Pinpoint the cell where the given text exists, returning its [X, Y] midpoint coordinate. 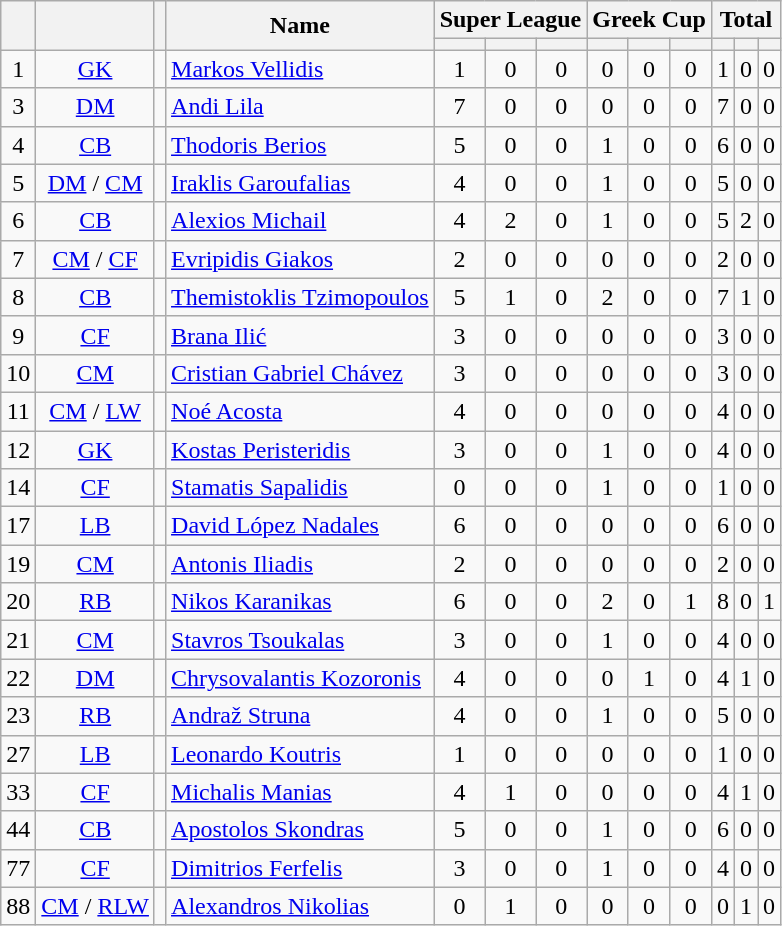
Name [300, 26]
CM / RLW [96, 906]
Antonis Iliadis [300, 564]
17 [18, 526]
14 [18, 488]
Nikos Karanikas [300, 602]
Evripidis Giakos [300, 259]
Total [746, 20]
CM / LW [96, 411]
DM / CM [96, 183]
Apostolos Skondras [300, 830]
Stamatis Sapalidis [300, 488]
Noé Acosta [300, 411]
Dimitrios Ferfelis [300, 868]
Thodoris Berios [300, 145]
Chrysovalantis Kozoronis [300, 678]
27 [18, 754]
Leonardo Koutris [300, 754]
22 [18, 678]
Iraklis Garoufalias [300, 183]
Themistoklis Tzimopoulos [300, 297]
David López Nadales [300, 526]
11 [18, 411]
88 [18, 906]
Alexandros Nikolias [300, 906]
Andraž Struna [300, 716]
33 [18, 792]
19 [18, 564]
44 [18, 830]
9 [18, 335]
Kostas Peristeridis [300, 449]
Greek Cup [650, 20]
Alexios Michail [300, 221]
CM / CF [96, 259]
20 [18, 602]
Brana Ilić [300, 335]
10 [18, 373]
Stavros Tsoukalas [300, 640]
Markos Vellidis [300, 69]
77 [18, 868]
Super League [510, 20]
21 [18, 640]
12 [18, 449]
Michalis Manias [300, 792]
Andi Lila [300, 107]
Cristian Gabriel Chávez [300, 373]
23 [18, 716]
